Search for the cell housing the specified text and yield its (X, Y) center coordinate. 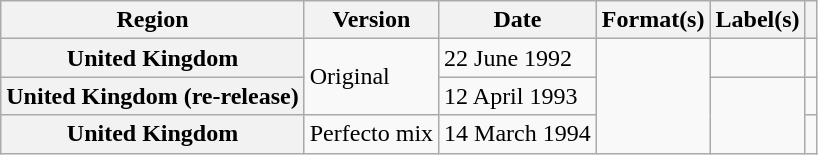
Version (371, 20)
Date (518, 20)
Format(s) (653, 20)
Original (371, 77)
12 April 1993 (518, 96)
Label(s) (758, 20)
14 March 1994 (518, 134)
Perfecto mix (371, 134)
United Kingdom (re-release) (152, 96)
22 June 1992 (518, 58)
Region (152, 20)
